Return the (x, y) coordinate for the center point of the cell that contains the specified text.  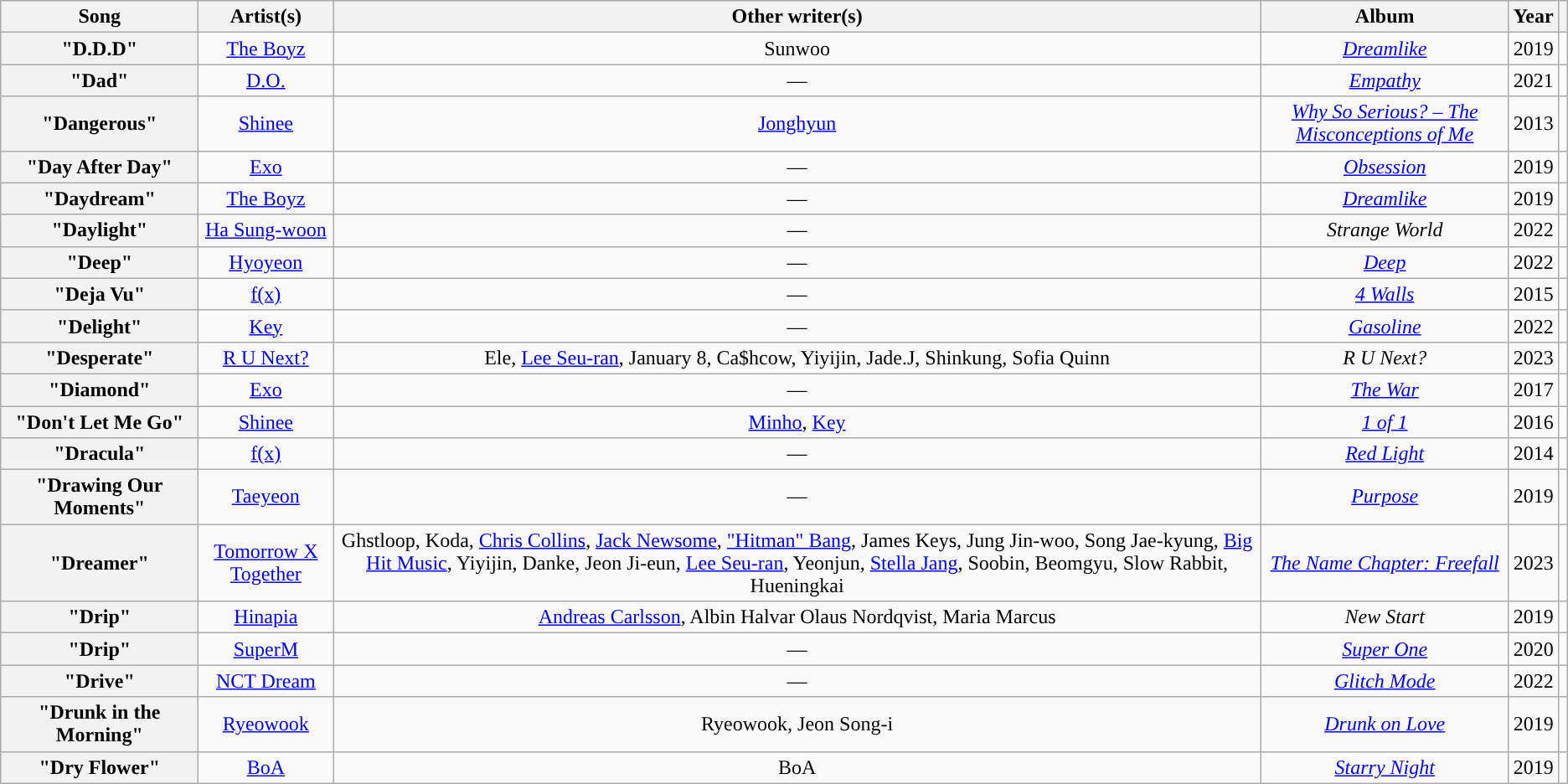
Sunwoo (797, 49)
"Don't Let Me Go" (100, 421)
2014 (1533, 454)
"Desperate" (100, 358)
"Diamond" (100, 389)
"Daydream" (100, 199)
Deep (1385, 262)
"Drive" (100, 681)
SuperM (266, 649)
Song (100, 17)
Other writer(s) (797, 17)
Andreas Carlsson, Albin Halvar Olaus Nordqvist, Maria Marcus (797, 617)
New Start (1385, 617)
"Delight" (100, 326)
D.O. (266, 80)
"Drunk in the Morning" (100, 724)
Ryeowook (266, 724)
2013 (1533, 124)
"Dangerous" (100, 124)
Ele, Lee Seu-ran, January 8, Ca$hcow, Yiyijin, Jade.J, Shinkung, Sofia Quinn (797, 358)
Empathy (1385, 80)
2015 (1533, 294)
Red Light (1385, 454)
The Name Chapter: Freefall (1385, 563)
Minho, Key (797, 421)
Year (1533, 17)
4 Walls (1385, 294)
Key (266, 326)
Drunk on Love (1385, 724)
"Deep" (100, 262)
"Deja Vu" (100, 294)
Ha Sung-woon (266, 230)
Jonghyun (797, 124)
2017 (1533, 389)
Obsession (1385, 167)
Glitch Mode (1385, 681)
2021 (1533, 80)
Album (1385, 17)
"Daylight" (100, 230)
Hinapia (266, 617)
"Dry Flower" (100, 767)
Starry Night (1385, 767)
Why So Serious? – The Misconceptions of Me (1385, 124)
2020 (1533, 649)
2016 (1533, 421)
Strange World (1385, 230)
Artist(s) (266, 17)
"D.D.D" (100, 49)
"Dad" (100, 80)
NCT Dream (266, 681)
Tomorrow X Together (266, 563)
"Dreamer" (100, 563)
Ryeowook, Jeon Song-i (797, 724)
"Drawing Our Moments" (100, 498)
The War (1385, 389)
"Dracula" (100, 454)
Taeyeon (266, 498)
Hyoyeon (266, 262)
Purpose (1385, 498)
Super One (1385, 649)
1 of 1 (1385, 421)
"Day After Day" (100, 167)
Gasoline (1385, 326)
